Capture the cell that displays the provided text and extract its (X, Y) central coordinate. 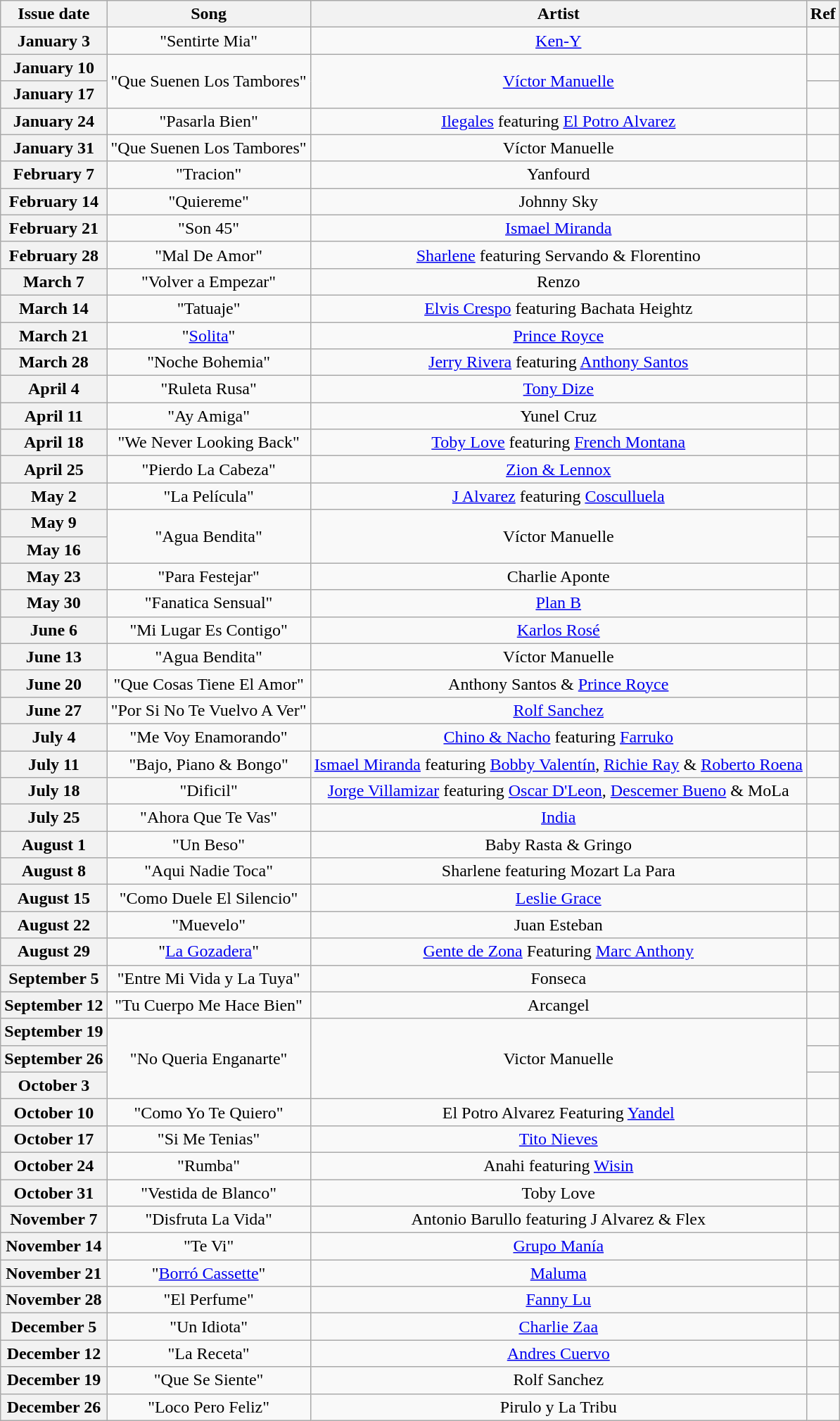
April 25 (53, 469)
November 7 (53, 1220)
El Potro Alvarez Featuring Yandel (559, 1112)
February 14 (53, 201)
August 15 (53, 898)
Tony Dize (559, 389)
"Mal De Amor" (208, 255)
Prince Royce (559, 336)
July 4 (53, 737)
April 4 (53, 389)
Jorge Villamizar featuring Oscar D'Leon, Descemer Bueno & MoLa (559, 791)
August 1 (53, 845)
"Pasarla Bien" (208, 121)
Fonseca (559, 978)
Ismael Miranda featuring Bobby Valentín, Richie Ray & Roberto Roena (559, 764)
"Que Se Siente" (208, 1380)
August 8 (53, 871)
"Por Si No Te Vuelvo A Ver" (208, 710)
Baby Rasta & Gringo (559, 845)
"Volver a Empezar" (208, 282)
"La Receta" (208, 1353)
"Quiereme" (208, 201)
December 19 (53, 1380)
Plan B (559, 603)
February 21 (53, 228)
Yunel Cruz (559, 416)
June 13 (53, 657)
June 6 (53, 630)
August 22 (53, 925)
Johnny Sky (559, 201)
Leslie Grace (559, 898)
"Me Voy Enamorando" (208, 737)
Chino & Nacho featuring Farruko (559, 737)
February 28 (53, 255)
Sharlene featuring Servando & Florentino (559, 255)
July 25 (53, 818)
"Sentirte Mia" (208, 41)
Tito Nieves (559, 1139)
March 28 (53, 362)
May 16 (53, 550)
"Te Vi" (208, 1246)
June 27 (53, 710)
"Tracion" (208, 175)
January 17 (53, 94)
July 18 (53, 791)
Ken-Y (559, 41)
Gente de Zona Featuring Marc Anthony (559, 952)
"Para Festejar" (208, 576)
March 7 (53, 282)
Toby Love featuring French Montana (559, 443)
"Tu Cuerpo Me Hace Bien" (208, 1005)
"Vestida de Blanco" (208, 1193)
April 18 (53, 443)
"La Gozadera" (208, 952)
Ilegales featuring El Potro Alvarez (559, 121)
Arcangel (559, 1005)
March 14 (53, 308)
November 21 (53, 1273)
Charlie Aponte (559, 576)
Victor Manuelle (559, 1059)
Ismael Miranda (559, 228)
"Noche Bohemia" (208, 362)
October 10 (53, 1112)
J Alvarez featuring Cosculluela (559, 496)
December 26 (53, 1407)
Artist (559, 14)
"Tatuaje" (208, 308)
"Disfruta La Vida" (208, 1220)
September 5 (53, 978)
"Como Duele El Silencio" (208, 898)
Maluma (559, 1273)
Fanny Lu (559, 1300)
Grupo Manía (559, 1246)
"El Perfume" (208, 1300)
"Rumba" (208, 1166)
March 21 (53, 336)
"Loco Pero Feliz" (208, 1407)
November 14 (53, 1246)
"Ay Amiga" (208, 416)
"We Never Looking Back" (208, 443)
Antonio Barullo featuring J Alvarez & Flex (559, 1220)
February 7 (53, 175)
January 31 (53, 148)
October 31 (53, 1193)
November 28 (53, 1300)
Juan Esteban (559, 925)
Zion & Lennox (559, 469)
Pirulo y La Tribu (559, 1407)
Song (208, 14)
"No Queria Enganarte" (208, 1059)
September 12 (53, 1005)
October 24 (53, 1166)
Yanfourd (559, 175)
Elvis Crespo featuring Bachata Heightz (559, 308)
Toby Love (559, 1193)
"Ahora Que Te Vas" (208, 818)
December 5 (53, 1327)
Andres Cuervo (559, 1353)
October 3 (53, 1085)
"Solita" (208, 336)
Karlos Rosé (559, 630)
September 26 (53, 1059)
"Muevelo" (208, 925)
Sharlene featuring Mozart La Para (559, 871)
August 29 (53, 952)
January 24 (53, 121)
January 10 (53, 68)
July 11 (53, 764)
January 3 (53, 41)
"Como Yo Te Quiero" (208, 1112)
Issue date (53, 14)
"Aqui Nadie Toca" (208, 871)
May 9 (53, 523)
"Si Me Tenias" (208, 1139)
September 19 (53, 1032)
Charlie Zaa (559, 1327)
India (559, 818)
May 23 (53, 576)
"Bajo, Piano & Bongo" (208, 764)
April 11 (53, 416)
Anthony Santos & Prince Royce (559, 683)
"Dificil" (208, 791)
"Un Idiota" (208, 1327)
Anahi featuring Wisin (559, 1166)
Jerry Rivera featuring Anthony Santos (559, 362)
"Borró Cassette" (208, 1273)
June 20 (53, 683)
"Que Cosas Tiene El Amor" (208, 683)
December 12 (53, 1353)
May 2 (53, 496)
May 30 (53, 603)
"Mi Lugar Es Contigo" (208, 630)
"La Película" (208, 496)
"Entre Mi Vida y La Tuya" (208, 978)
"Un Beso" (208, 845)
Renzo (559, 282)
October 17 (53, 1139)
"Pierdo La Cabeza" (208, 469)
Ref (823, 14)
"Son 45" (208, 228)
"Fanatica Sensual" (208, 603)
"Ruleta Rusa" (208, 389)
